Provide the (X, Y) coordinate of the cell's center where the given text is located.  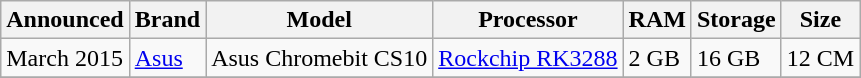
2 GB (657, 58)
Asus Chromebit CS10 (320, 58)
12 CM (820, 58)
March 2015 (65, 58)
Rockchip RK3288 (528, 58)
Model (320, 20)
16 GB (736, 58)
Processor (528, 20)
RAM (657, 20)
Announced (65, 20)
Storage (736, 20)
Size (820, 20)
Brand (167, 20)
Asus (167, 58)
